Search for the cell housing the specified text and yield its [x, y] center coordinate. 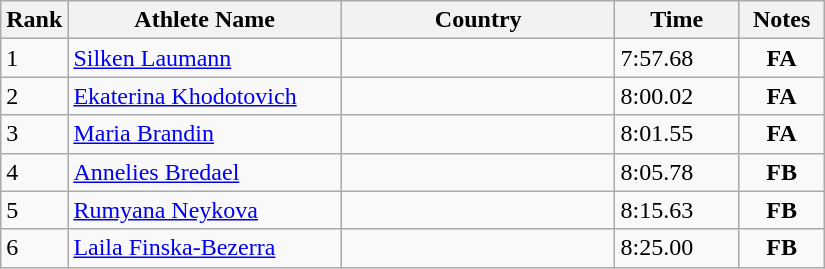
6 [34, 248]
Ekaterina Khodotovich [205, 96]
5 [34, 210]
Rumyana Neykova [205, 210]
8:05.78 [677, 172]
3 [34, 134]
Time [677, 20]
Rank [34, 20]
2 [34, 96]
4 [34, 172]
Athlete Name [205, 20]
Annelies Bredael [205, 172]
1 [34, 58]
8:15.63 [677, 210]
8:01.55 [677, 134]
Notes [782, 20]
Laila Finska-Bezerra [205, 248]
Maria Brandin [205, 134]
Country [478, 20]
Silken Laumann [205, 58]
8:00.02 [677, 96]
8:25.00 [677, 248]
7:57.68 [677, 58]
